Search for the cell housing the specified text and yield its (X, Y) center coordinate. 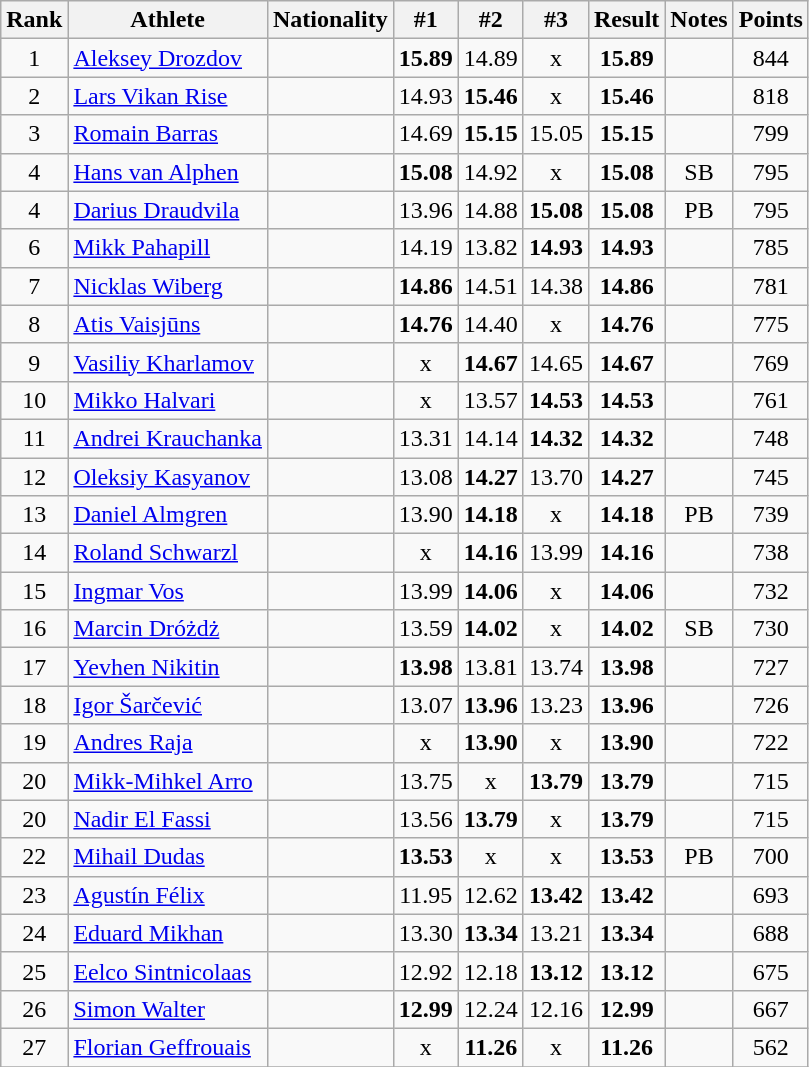
13.21 (556, 933)
13.74 (556, 667)
13.81 (490, 667)
15 (34, 591)
Eduard Mikhan (168, 933)
844 (770, 58)
13.57 (490, 400)
23 (34, 895)
Eelco Sintnicolaas (168, 971)
#1 (426, 20)
26 (34, 1009)
12.62 (490, 895)
13.30 (426, 933)
10 (34, 400)
14.38 (556, 286)
Andrei Krauchanka (168, 438)
Roland Schwarzl (168, 553)
13.59 (426, 629)
Atis Vaisjūns (168, 324)
12 (34, 477)
14.88 (490, 210)
726 (770, 705)
Rank (34, 20)
Nationality (330, 20)
9 (34, 362)
13.31 (426, 438)
727 (770, 667)
Oleksiy Kasyanov (168, 477)
13 (34, 515)
11 (34, 438)
Florian Geffrouais (168, 1047)
693 (770, 895)
16 (34, 629)
Igor Šarčević (168, 705)
24 (34, 933)
Marcin Dróżdż (168, 629)
818 (770, 96)
12.16 (556, 1009)
730 (770, 629)
13.23 (556, 705)
Romain Barras (168, 134)
14.89 (490, 58)
799 (770, 134)
Lars Vikan Rise (168, 96)
Result (626, 20)
Mikk Pahapill (168, 248)
13.08 (426, 477)
19 (34, 743)
12.18 (490, 971)
Notes (699, 20)
#3 (556, 20)
Andres Raja (168, 743)
675 (770, 971)
12.24 (490, 1009)
781 (770, 286)
6 (34, 248)
25 (34, 971)
Mihail Dudas (168, 857)
13.70 (556, 477)
14.92 (490, 172)
Athlete (168, 20)
12.92 (426, 971)
13.56 (426, 819)
13.07 (426, 705)
#2 (490, 20)
722 (770, 743)
Mikk-Mihkel Arro (168, 781)
769 (770, 362)
732 (770, 591)
13.75 (426, 781)
14.40 (490, 324)
17 (34, 667)
761 (770, 400)
15.05 (556, 134)
14.14 (490, 438)
775 (770, 324)
18 (34, 705)
7 (34, 286)
688 (770, 933)
Hans van Alphen (168, 172)
Darius Draudvila (168, 210)
Points (770, 20)
Daniel Almgren (168, 515)
Ingmar Vos (168, 591)
739 (770, 515)
Vasiliy Kharlamov (168, 362)
14.51 (490, 286)
Yevhen Nikitin (168, 667)
27 (34, 1047)
Nicklas Wiberg (168, 286)
1 (34, 58)
Mikko Halvari (168, 400)
3 (34, 134)
748 (770, 438)
14.69 (426, 134)
745 (770, 477)
785 (770, 248)
14.65 (556, 362)
11.95 (426, 895)
22 (34, 857)
667 (770, 1009)
562 (770, 1047)
13.82 (490, 248)
Simon Walter (168, 1009)
738 (770, 553)
14 (34, 553)
8 (34, 324)
Aleksey Drozdov (168, 58)
2 (34, 96)
Agustín Félix (168, 895)
Nadir El Fassi (168, 819)
14.19 (426, 248)
700 (770, 857)
